Search for the cell housing the specified text and yield its (X, Y) center coordinate. 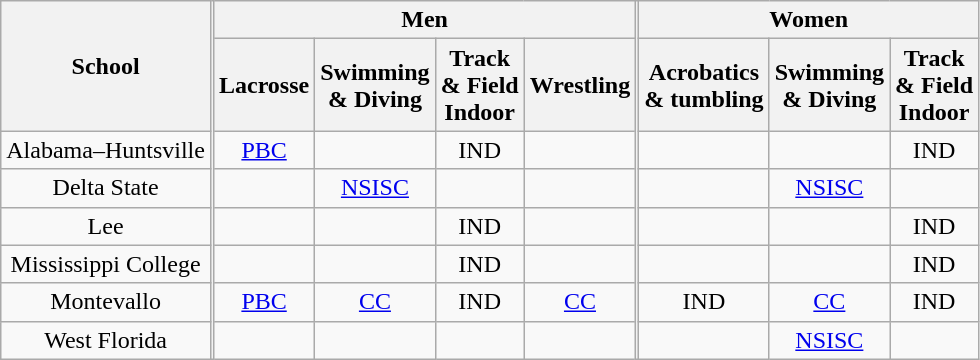
Delta State (106, 188)
Men (424, 20)
Women (809, 20)
West Florida (106, 340)
Lacrosse (264, 85)
Wrestling (580, 85)
Acrobatics& tumbling (704, 85)
Lee (106, 226)
Mississippi College (106, 264)
Montevallo (106, 302)
School (106, 66)
Alabama–Huntsville (106, 150)
